Return [X, Y] of the center of cell containing provided text 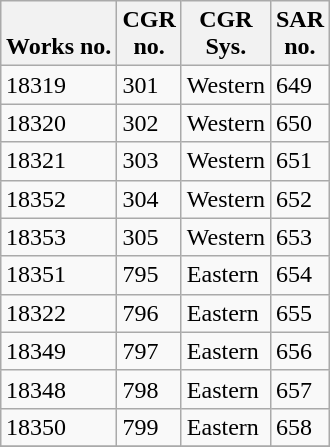
796 [149, 313]
18319 [58, 85]
Works no. [58, 34]
653 [300, 237]
18321 [58, 161]
CGRno. [149, 34]
18348 [58, 389]
795 [149, 275]
18353 [58, 237]
654 [300, 275]
18350 [58, 427]
301 [149, 85]
18352 [58, 199]
656 [300, 351]
303 [149, 161]
304 [149, 199]
649 [300, 85]
798 [149, 389]
655 [300, 313]
650 [300, 123]
SARno. [300, 34]
657 [300, 389]
797 [149, 351]
302 [149, 123]
18322 [58, 313]
305 [149, 237]
CGRSys. [226, 34]
18351 [58, 275]
18320 [58, 123]
658 [300, 427]
652 [300, 199]
799 [149, 427]
18349 [58, 351]
651 [300, 161]
